Extract the [X, Y] coordinate from the center of the cell holding the provided text.  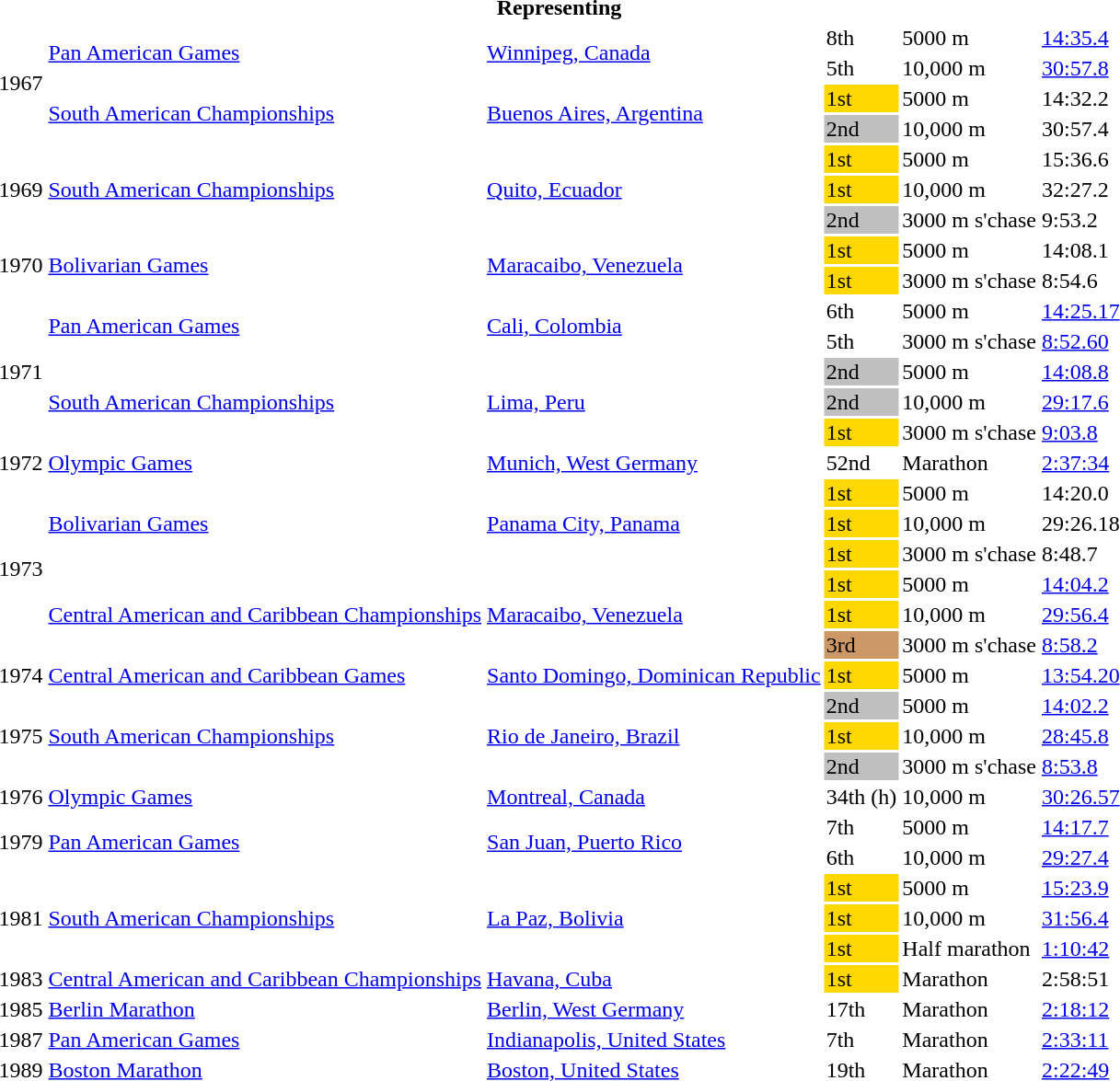
Cali, Colombia [654, 326]
Santo Domingo, Dominican Republic [654, 675]
Berlin, West Germany [654, 1009]
Rio de Janeiro, Brazil [654, 736]
Buenos Aires, Argentina [654, 114]
Munich, West Germany [654, 463]
La Paz, Bolivia [654, 918]
17th [861, 1009]
52nd [861, 463]
Havana, Cuba [654, 979]
Quito, Ecuador [654, 190]
Winnipeg, Canada [654, 53]
34th (h) [861, 797]
8th [861, 38]
3rd [861, 645]
Montreal, Canada [654, 797]
Lima, Peru [654, 402]
Panama City, Panama [654, 523]
Berlin Marathon [265, 1009]
Central American and Caribbean Games [265, 675]
Indianapolis, United States [654, 1040]
Half marathon [970, 949]
San Juan, Puerto Rico [654, 843]
